Locate the cell with the specified text and output its [x, y] center coordinate. 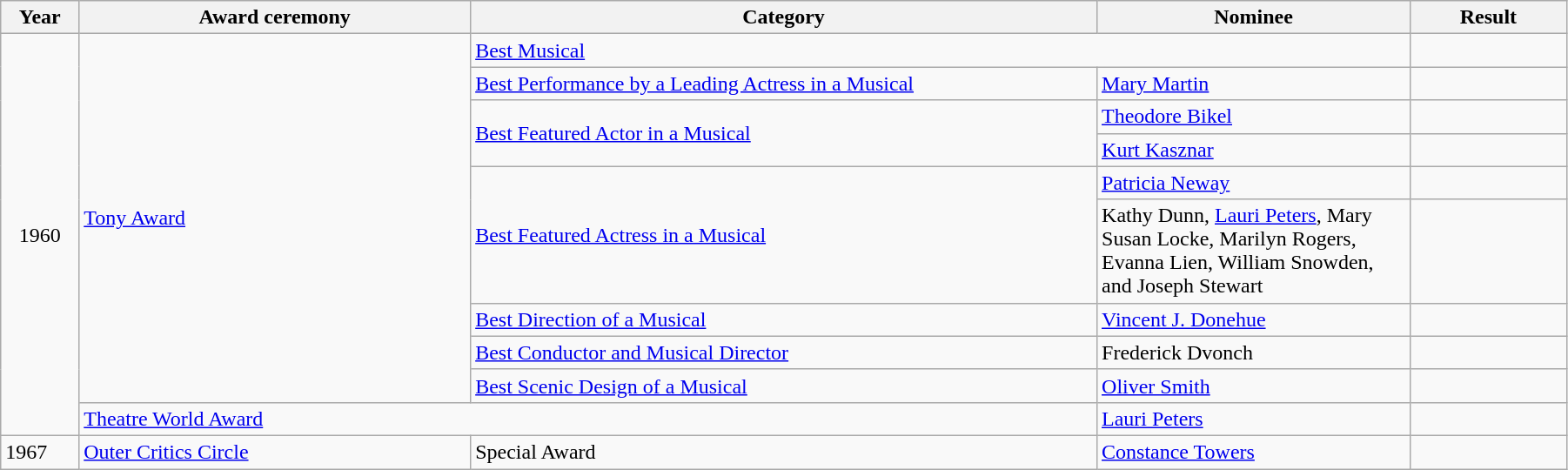
Tony Award [275, 218]
Award ceremony [275, 17]
Best Performance by a Leading Actress in a Musical [784, 84]
1960 [40, 235]
Frederick Dvonch [1254, 352]
Theodore Bikel [1254, 117]
1967 [40, 452]
Patricia Neway [1254, 183]
Best Featured Actor in a Musical [784, 133]
Outer Critics Circle [275, 452]
Mary Martin [1254, 84]
Best Scenic Design of a Musical [784, 386]
Best Musical [941, 50]
Result [1488, 17]
Best Featured Actress in a Musical [784, 235]
Best Conductor and Musical Director [784, 352]
Kurt Kasznar [1254, 150]
Kathy Dunn, Lauri Peters, Mary Susan Locke, Marilyn Rogers, Evanna Lien, William Snowden, and Joseph Stewart [1254, 251]
Special Award [784, 452]
Theatre World Award [588, 419]
Year [40, 17]
Oliver Smith [1254, 386]
Best Direction of a Musical [784, 319]
Constance Towers [1254, 452]
Nominee [1254, 17]
Vincent J. Donehue [1254, 319]
Lauri Peters [1254, 419]
Category [784, 17]
